Determine the [x, y] coordinate at the center of the cell enclosing the given text.  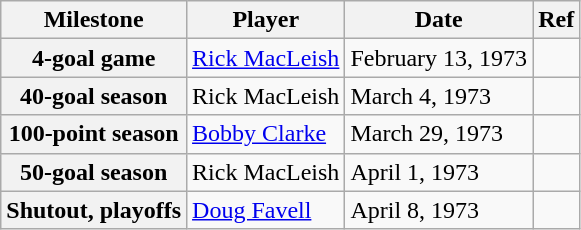
March 4, 1973 [439, 96]
Bobby Clarke [266, 134]
March 29, 1973 [439, 134]
50-goal season [94, 172]
Ref [556, 20]
Date [439, 20]
Doug Favell [266, 210]
40-goal season [94, 96]
Player [266, 20]
100-point season [94, 134]
Shutout, playoffs [94, 210]
February 13, 1973 [439, 58]
Milestone [94, 20]
April 8, 1973 [439, 210]
April 1, 1973 [439, 172]
4-goal game [94, 58]
